Provide the [X, Y] coordinate of the cell's center where the given text is located.  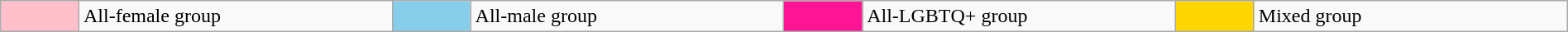
Mixed group [1411, 16]
All-LGBTQ+ group [1019, 16]
All-male group [627, 16]
All-female group [235, 16]
